Identify which cell holds the provided text, then report its [X, Y] central coordinate. 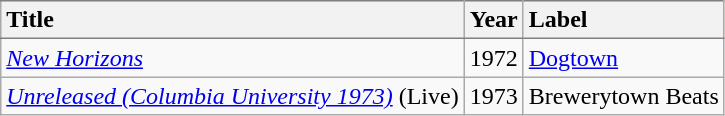
Label [624, 20]
Title [232, 20]
Dogtown [624, 58]
1973 [494, 96]
1972 [494, 58]
Unreleased (Columbia University 1973) (Live) [232, 96]
Year [494, 20]
New Horizons [232, 58]
Brewerytown Beats [624, 96]
